Pinpoint the cell where the given text exists, returning its (x, y) midpoint coordinate. 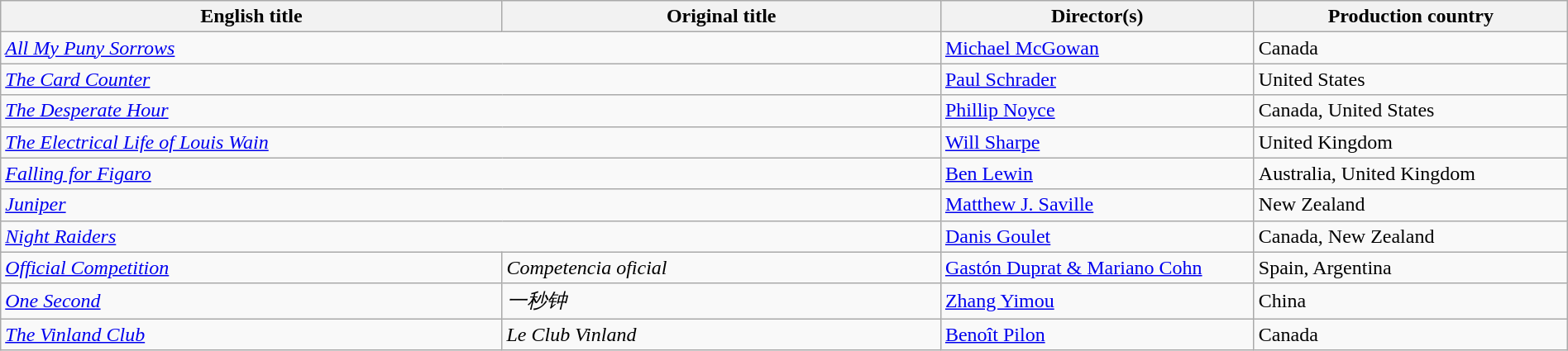
All My Puny Sorrows (471, 48)
Original title (721, 17)
The Desperate Hour (471, 111)
Competencia oficial (721, 268)
Le Club Vinland (721, 334)
Phillip Noyce (1097, 111)
Juniper (471, 205)
United States (1411, 79)
Danis Goulet (1097, 236)
The Vinland Club (251, 334)
Gastón Duprat & Mariano Cohn (1097, 268)
English title (251, 17)
Spain, Argentina (1411, 268)
Production country (1411, 17)
Canada, New Zealand (1411, 236)
Will Sharpe (1097, 142)
United Kingdom (1411, 142)
Paul Schrader (1097, 79)
Australia, United Kingdom (1411, 173)
The Card Counter (471, 79)
Matthew J. Saville (1097, 205)
Zhang Yimou (1097, 301)
Director(s) (1097, 17)
Night Raiders (471, 236)
One Second (251, 301)
一秒钟 (721, 301)
Benoît Pilon (1097, 334)
Canada, United States (1411, 111)
China (1411, 301)
Michael McGowan (1097, 48)
The Electrical Life of Louis Wain (471, 142)
Official Competition (251, 268)
Falling for Figaro (471, 173)
New Zealand (1411, 205)
Ben Lewin (1097, 173)
